Find where the given text appears and provide that cell's center as [X, Y] coordinate. 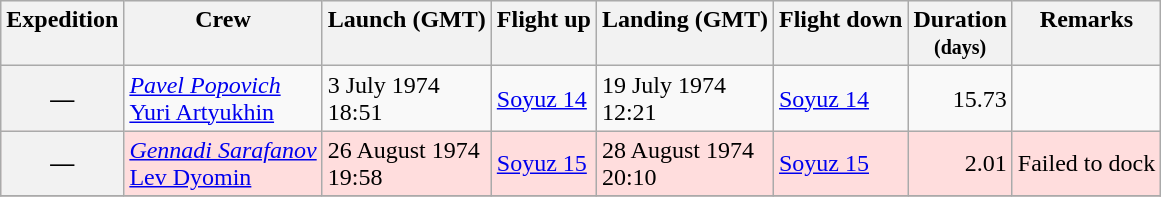
Gennadi SarafanovLev Dyomin [223, 164]
2.01 [960, 164]
Pavel PopovichYuri Artyukhin [223, 98]
Expedition [62, 34]
15.73 [960, 98]
Failed to dock [1086, 164]
Remarks [1086, 34]
Duration(days) [960, 34]
3 July 197418:51 [406, 98]
Launch (GMT) [406, 34]
Flight down [840, 34]
Flight up [544, 34]
Landing (GMT) [684, 34]
Crew [223, 34]
19 July 197412:21 [684, 98]
26 August 197419:58 [406, 164]
28 August 197420:10 [684, 164]
